From the cell containing the given text, extract its center point as (X, Y) coordinate. 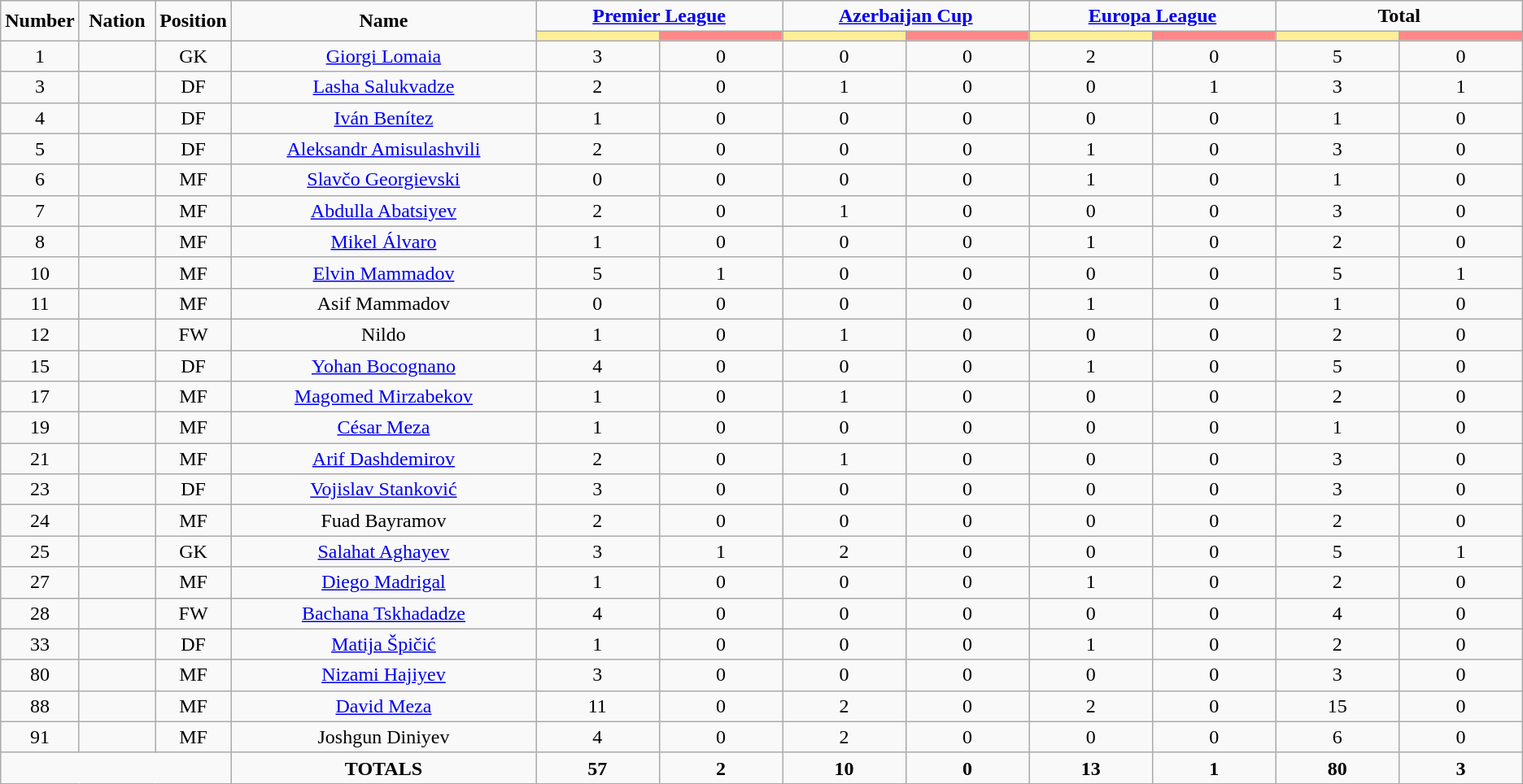
21 (40, 459)
David Meza (383, 706)
Vojislav Stanković (383, 490)
Diego Madrigal (383, 582)
Matija Špičić (383, 644)
Arif Dashdemirov (383, 459)
Name (383, 21)
19 (40, 428)
12 (40, 334)
24 (40, 520)
Abdulla Abatsiyev (383, 211)
57 (597, 768)
Number (40, 21)
Total (1399, 16)
TOTALS (383, 768)
Position (194, 21)
27 (40, 582)
28 (40, 613)
Salahat Aghayev (383, 551)
33 (40, 644)
Magomed Mirzabekov (383, 397)
Yohan Bocognano (383, 365)
Lasha Salukvadze (383, 87)
Nation (117, 21)
Aleksandr Amisulashvili (383, 149)
Bachana Tskhadadze (383, 613)
Azerbaijan Cup (906, 16)
23 (40, 490)
Premier League (659, 16)
Mikel Álvaro (383, 242)
Slavčo Georgievski (383, 180)
88 (40, 706)
Iván Benítez (383, 118)
17 (40, 397)
8 (40, 242)
Giorgi Lomaia (383, 56)
Joshgun Diniyev (383, 737)
Elvin Mammadov (383, 272)
Nizami Hajiyev (383, 675)
91 (40, 737)
25 (40, 551)
César Meza (383, 428)
7 (40, 211)
Europa League (1152, 16)
Asif Mammadov (383, 303)
Fuad Bayramov (383, 520)
13 (1091, 768)
Nildo (383, 334)
